From the cell containing the given text, extract its center point as (x, y) coordinate. 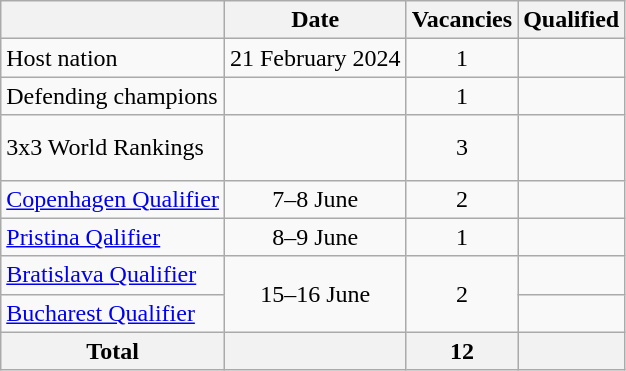
15–16 June (315, 294)
Total (113, 351)
3x3 World Rankings (113, 148)
Copenhagen Qualifier (113, 199)
8–9 June (315, 237)
Date (315, 20)
3 (462, 148)
12 (462, 351)
21 February 2024 (315, 58)
Vacancies (462, 20)
Host nation (113, 58)
Defending champions (113, 96)
Pristina Qalifier (113, 237)
Qualified (572, 20)
7–8 June (315, 199)
Bucharest Qualifier (113, 313)
Bratislava Qualifier (113, 275)
